Identify which cell holds the provided text, then report its [x, y] central coordinate. 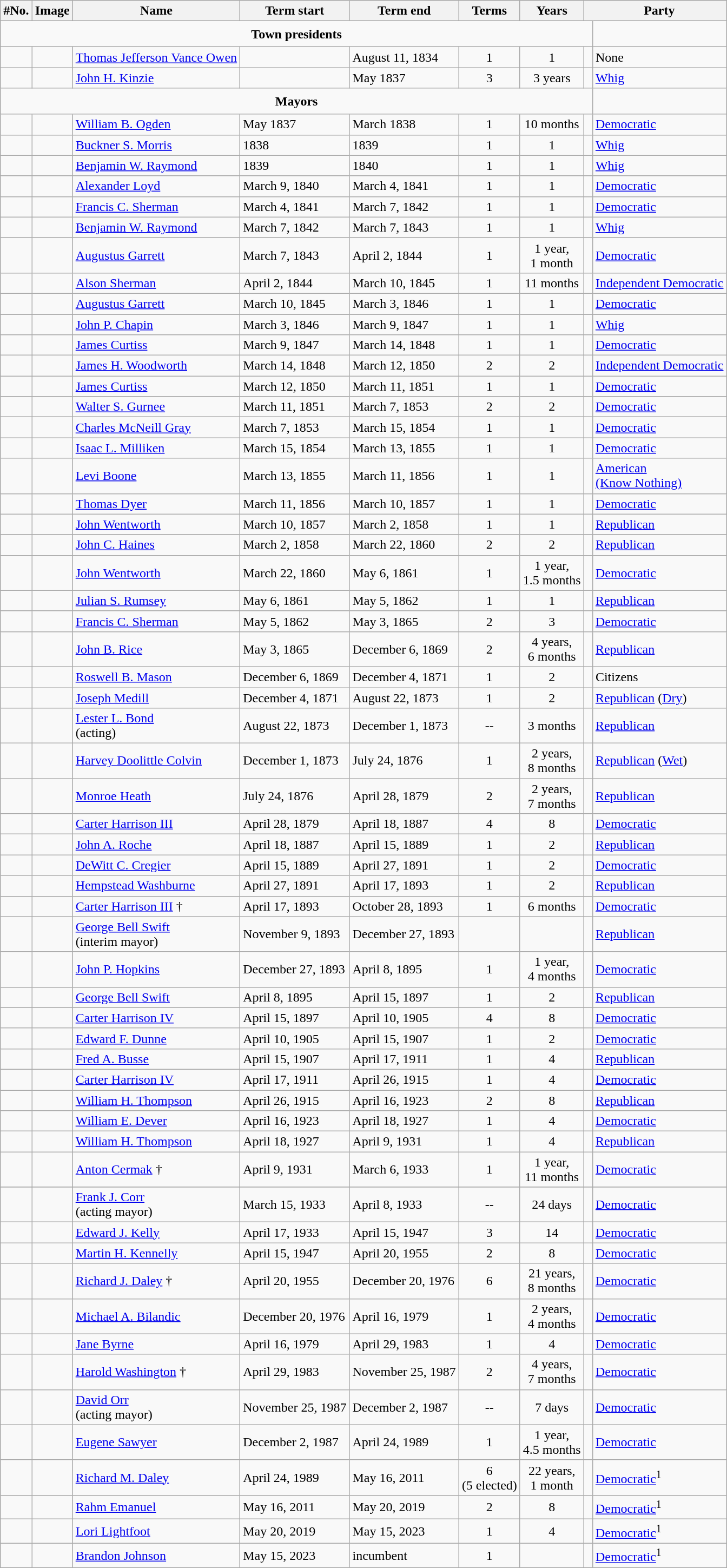
Harold Washington † [156, 1372]
incumbent [404, 1555]
Richard M. Daley [156, 1477]
Carter Harrison III † [156, 906]
Martin H. Kennelly [156, 1253]
6 months [552, 906]
Buckner S. Morris [156, 145]
Republican (Dry) [659, 697]
James H. Woodworth [156, 366]
March 9, 1840 [295, 186]
Mayors [296, 101]
1838 [295, 145]
1 year,1 month [552, 255]
4 years,6 months [552, 649]
Edward F. Dunne [156, 1038]
Harvey Doolittle Colvin [156, 761]
Julian S. Rumsey [156, 601]
Rahm Emanuel [156, 1507]
1 year,4.5 months [552, 1442]
March 1838 [404, 124]
Roswell B. Mason [156, 677]
Alson Sherman [156, 283]
John B. Rice [156, 649]
Joseph Medill [156, 697]
Levi Boone [156, 476]
Michael A. Bilandic [156, 1316]
Party [659, 11]
Eugene Sawyer [156, 1442]
4 years,7 months [552, 1372]
14 [552, 1233]
None [659, 57]
November 9, 1893 [295, 934]
Carter Harrison III [156, 824]
Isaac L. Milliken [156, 448]
Republican (Wet) [659, 761]
22 years,1 month [552, 1477]
David Orr(acting mayor) [156, 1407]
Anton Cermak † [156, 1170]
21 years,8 months [552, 1281]
Term end [404, 11]
6 [489, 1281]
William B. Ogden [156, 124]
April 8, 1933 [404, 1204]
Image [52, 11]
October 28, 1893 [404, 906]
Alexander Loyd [156, 186]
1 year,11 months [552, 1170]
George Bell Swift [156, 997]
Brandon Johnson [156, 1555]
Term start [295, 11]
Fred A. Busse [156, 1059]
John A. Roche [156, 845]
John H. Kinzie [156, 78]
Years [552, 11]
Lori Lightfoot [156, 1531]
2 years,4 months [552, 1316]
John P. Chapin [156, 324]
7 days [552, 1407]
American(Know Nothing) [659, 476]
John C. Haines [156, 545]
Edward J. Kelly [156, 1233]
3 years [552, 78]
William E. Dever [156, 1121]
Lester L. Bond(acting) [156, 726]
DeWitt C. Cregier [156, 865]
March 15, 1933 [295, 1204]
Frank J. Corr(acting mayor) [156, 1204]
3 months [552, 726]
March 6, 1933 [404, 1170]
2 years,8 months [552, 761]
1840 [404, 166]
2 years,7 months [552, 796]
Citizens [659, 677]
1 year,1.5 months [552, 572]
Monroe Heath [156, 796]
1 year,4 months [552, 970]
Walter S. Gurnee [156, 407]
Jane Byrne [156, 1344]
Town presidents [296, 34]
August 11, 1834 [404, 57]
Name [156, 11]
Hempstead Washburne [156, 886]
10 months [552, 124]
Terms [489, 11]
11 months [552, 283]
Thomas Jefferson Vance Owen [156, 57]
24 days [552, 1204]
Charles McNeill Gray [156, 427]
April 17, 1933 [295, 1233]
George Bell Swift(interim mayor) [156, 934]
Richard J. Daley † [156, 1281]
#No. [16, 11]
Thomas Dyer [156, 504]
6(5 elected) [489, 1477]
John P. Hopkins [156, 970]
